Detect which cell encompasses the target text, then output its (X, Y) center coordinate. 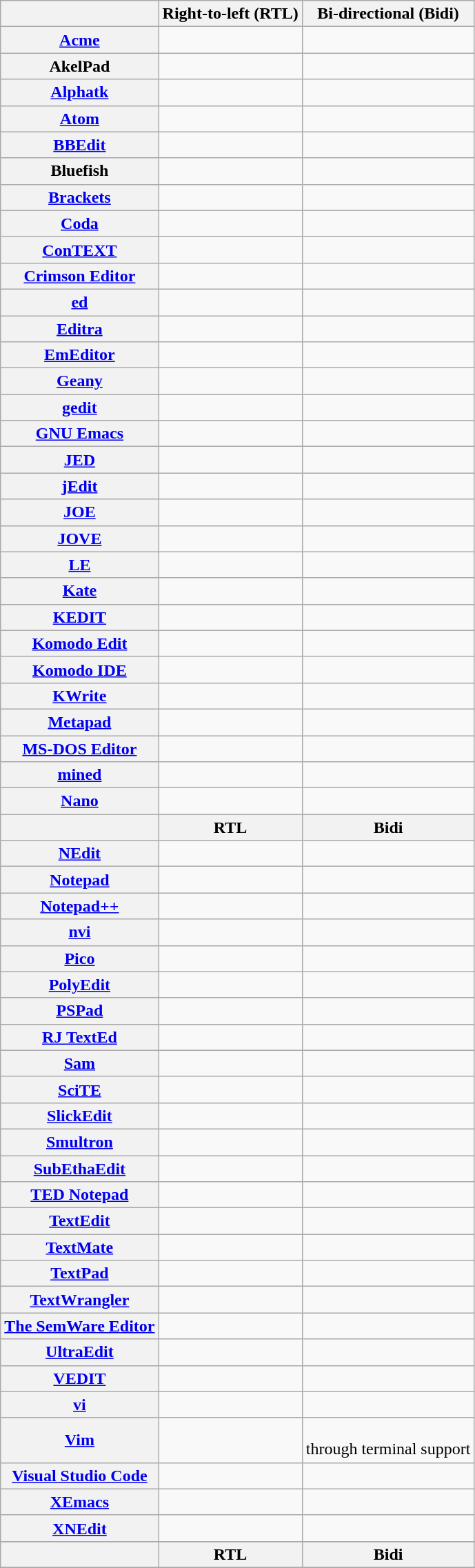
JOVE (80, 539)
gedit (80, 408)
Coda (80, 223)
Brackets (80, 197)
Smultron (80, 1142)
LE (80, 565)
Vim (80, 1440)
Notepad (80, 880)
mined (80, 775)
TextEdit (80, 1221)
nvi (80, 932)
Komodo Edit (80, 643)
SlickEdit (80, 1116)
Geany (80, 381)
XEmacs (80, 1502)
Metapad (80, 722)
KEDIT (80, 617)
TextMate (80, 1247)
vi (80, 1405)
TextWrangler (80, 1300)
Pico (80, 958)
ed (80, 302)
Komodo IDE (80, 670)
Kate (80, 591)
TextPad (80, 1274)
Alphatk (80, 92)
JED (80, 460)
JOE (80, 512)
MS-DOS Editor (80, 748)
KWrite (80, 696)
XNEdit (80, 1528)
RJ TextEd (80, 1037)
Bi-directional (Bidi) (388, 14)
Visual Studio Code (80, 1476)
EmEditor (80, 355)
Sam (80, 1063)
The SemWare Editor (80, 1326)
GNU Emacs (80, 434)
VEDIT (80, 1378)
Editra (80, 329)
SciTE (80, 1089)
Bluefish (80, 171)
NEdit (80, 854)
AkelPad (80, 66)
PolyEdit (80, 985)
SubEthaEdit (80, 1169)
TED Notepad (80, 1195)
PSPad (80, 1011)
jEdit (80, 486)
ConTEXT (80, 250)
Right-to-left (RTL) (230, 14)
UltraEdit (80, 1352)
Atom (80, 119)
BBEdit (80, 145)
Crimson Editor (80, 276)
Notepad++ (80, 906)
Acme (80, 40)
through terminal support (388, 1440)
Nano (80, 801)
